Search for the cell housing the specified text and yield its (x, y) center coordinate. 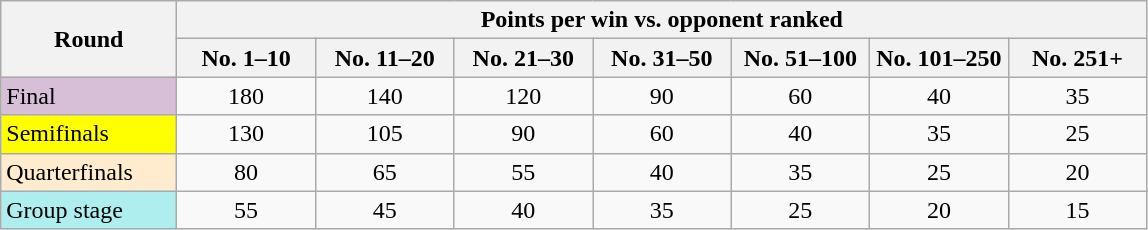
15 (1078, 210)
Points per win vs. opponent ranked (662, 20)
45 (384, 210)
105 (384, 134)
No. 31–50 (662, 58)
Semifinals (89, 134)
Final (89, 96)
80 (246, 172)
No. 21–30 (524, 58)
Round (89, 39)
No. 251+ (1078, 58)
120 (524, 96)
Group stage (89, 210)
No. 101–250 (940, 58)
140 (384, 96)
No. 51–100 (800, 58)
No. 11–20 (384, 58)
65 (384, 172)
Quarterfinals (89, 172)
No. 1–10 (246, 58)
180 (246, 96)
130 (246, 134)
